Return the [x, y] coordinate for the center point of the cell that contains the specified text.  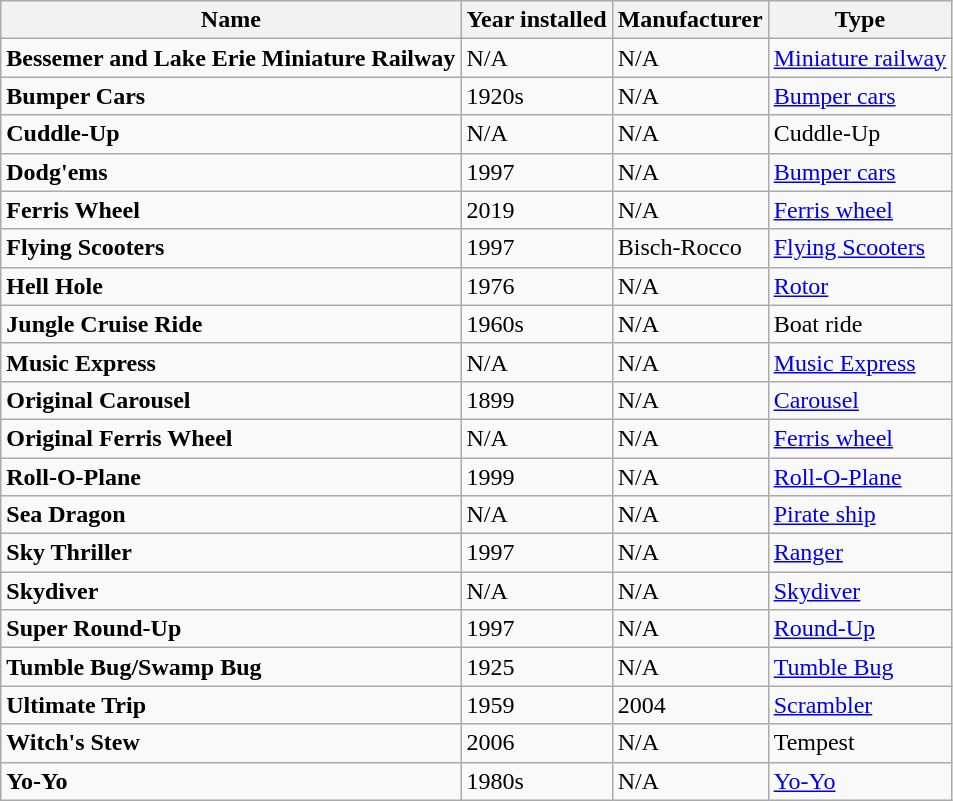
Bumper Cars [231, 96]
Tumble Bug/Swamp Bug [231, 667]
1920s [536, 96]
Ferris Wheel [231, 210]
Pirate ship [860, 515]
1999 [536, 477]
Carousel [860, 400]
Hell Hole [231, 286]
2019 [536, 210]
1899 [536, 400]
Tumble Bug [860, 667]
Sky Thriller [231, 553]
Witch's Stew [231, 743]
2006 [536, 743]
1980s [536, 781]
Scrambler [860, 705]
Name [231, 20]
Rotor [860, 286]
2004 [690, 705]
Jungle Cruise Ride [231, 324]
Round-Up [860, 629]
Type [860, 20]
Bessemer and Lake Erie Miniature Railway [231, 58]
Sea Dragon [231, 515]
Ranger [860, 553]
Super Round-Up [231, 629]
Miniature railway [860, 58]
Ultimate Trip [231, 705]
Dodg'ems [231, 172]
Original Carousel [231, 400]
Boat ride [860, 324]
1976 [536, 286]
Year installed [536, 20]
1925 [536, 667]
1960s [536, 324]
Manufacturer [690, 20]
Original Ferris Wheel [231, 438]
1959 [536, 705]
Tempest [860, 743]
Bisch-Rocco [690, 248]
